For the text-containing cell, return its midpoint in [X, Y] coordinate format. 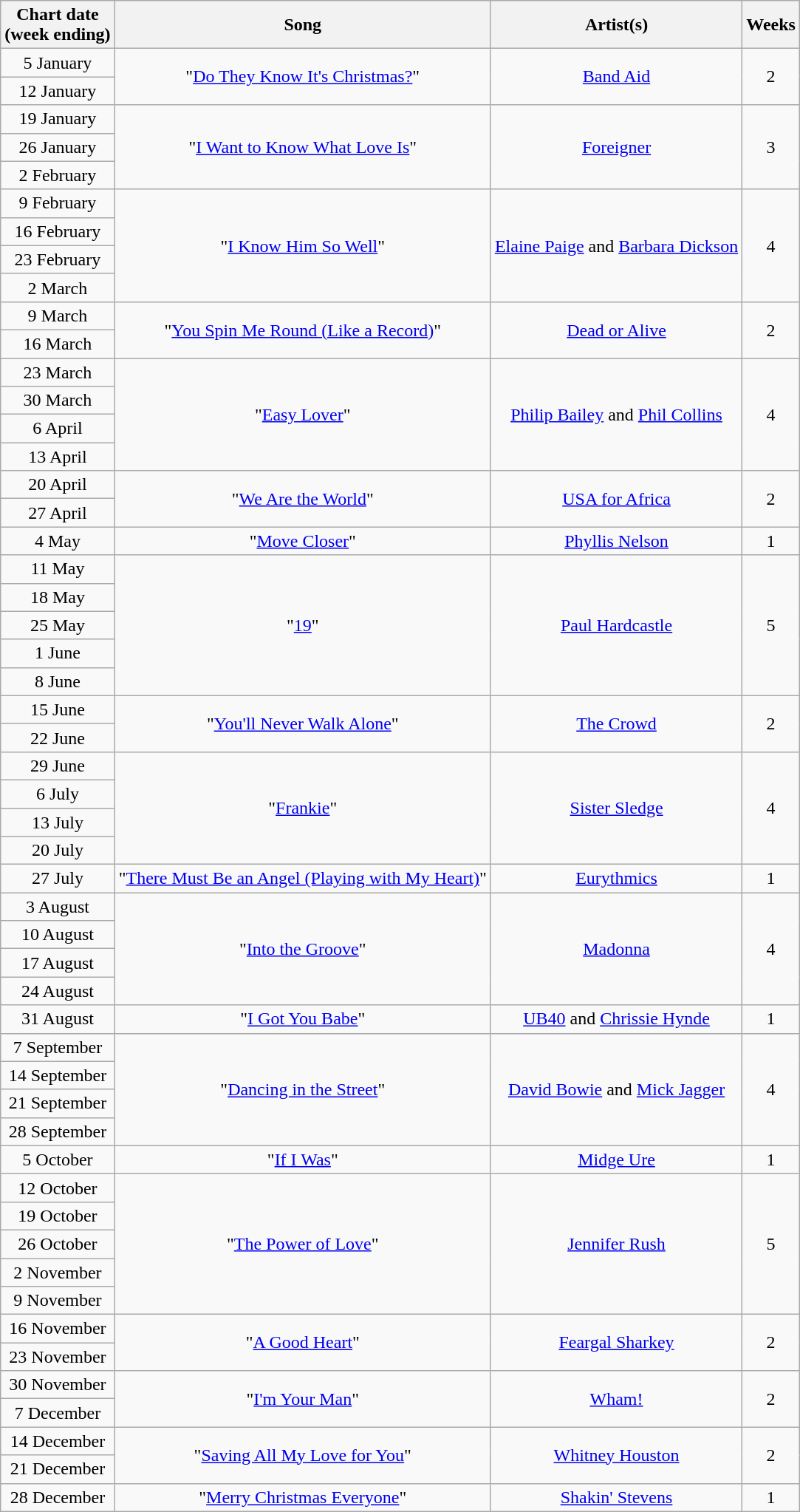
UB40 and Chrissie Hynde [616, 1019]
5 October [58, 1159]
31 August [58, 1019]
"There Must Be an Angel (Playing with My Heart)" [303, 879]
28 December [58, 1497]
16 November [58, 1329]
7 December [58, 1413]
Feargal Sharkey [616, 1343]
19 January [58, 119]
20 July [58, 851]
11 May [58, 569]
"A Good Heart" [303, 1343]
"Dancing in the Street" [303, 1089]
4 May [58, 541]
27 April [58, 513]
Wham! [616, 1399]
27 July [58, 879]
14 September [58, 1075]
Foreigner [616, 147]
5 January [58, 63]
9 March [58, 316]
Phyllis Nelson [616, 541]
Shakin' Stevens [616, 1497]
17 August [58, 963]
13 April [58, 457]
15 June [58, 709]
Band Aid [616, 77]
"Move Closer" [303, 541]
The Crowd [616, 723]
30 November [58, 1385]
30 March [58, 401]
12 January [58, 91]
"Saving All My Love for You" [303, 1455]
Whitney Houston [616, 1455]
23 March [58, 372]
"I Want to Know What Love Is" [303, 147]
"Merry Christmas Everyone" [303, 1497]
Midge Ure [616, 1159]
3 [771, 147]
Dead or Alive [616, 330]
2 March [58, 287]
14 December [58, 1441]
David Bowie and Mick Jagger [616, 1089]
"Into the Groove" [303, 949]
Philip Bailey and Phil Collins [616, 414]
2 February [58, 175]
7 September [58, 1047]
23 November [58, 1357]
Jennifer Rush [616, 1244]
Eurythmics [616, 879]
"Do They Know It's Christmas?" [303, 77]
"We Are the World" [303, 499]
16 March [58, 344]
23 February [58, 259]
22 June [58, 738]
"You Spin Me Round (Like a Record)" [303, 330]
9 November [58, 1301]
26 January [58, 147]
12 October [58, 1188]
26 October [58, 1244]
"I'm Your Man" [303, 1399]
13 July [58, 823]
"Easy Lover" [303, 414]
3 August [58, 907]
18 May [58, 597]
Sister Sledge [616, 808]
29 June [58, 766]
1 June [58, 653]
USA for Africa [616, 499]
20 April [58, 485]
"You'll Never Walk Alone" [303, 723]
28 September [58, 1131]
"Frankie" [303, 808]
"If I Was" [303, 1159]
24 August [58, 991]
2 November [58, 1272]
19 October [58, 1216]
21 December [58, 1469]
Chart date(week ending) [58, 25]
Artist(s) [616, 25]
Weeks [771, 25]
9 February [58, 203]
6 April [58, 429]
"19" [303, 625]
Elaine Paige and Barbara Dickson [616, 245]
21 September [58, 1103]
8 June [58, 681]
"I Got You Babe" [303, 1019]
Madonna [616, 949]
Paul Hardcastle [616, 625]
10 August [58, 935]
"The Power of Love" [303, 1244]
"I Know Him So Well" [303, 245]
Song [303, 25]
16 February [58, 231]
25 May [58, 625]
6 July [58, 794]
